Scan for the cell matching the given text and deliver its [X, Y] coordinate at center. 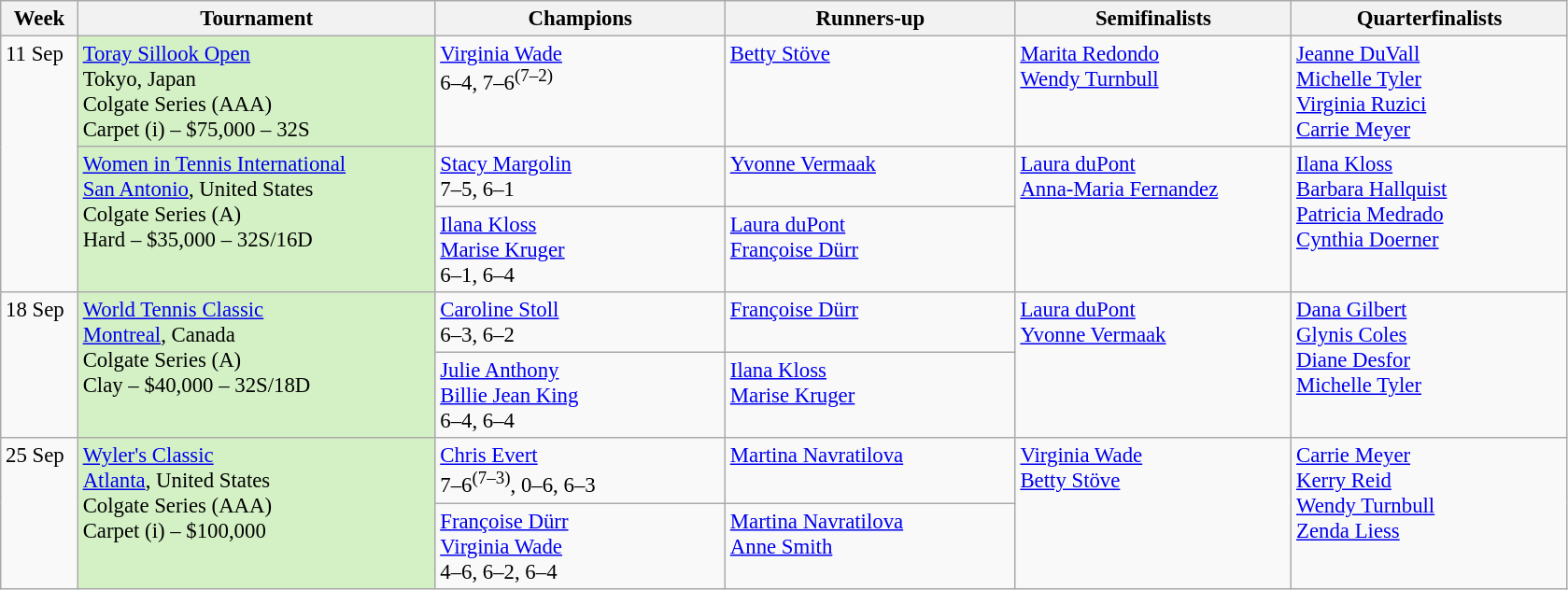
18 Sep [39, 365]
Wyler's Classic Atlanta, United StatesColgate Series (AAA)Carpet (i) – $100,000 [256, 513]
Virginia Wade 6–4, 7–6(7–2) [581, 91]
Women in Tennis International San Antonio, United StatesColgate Series (A) Hard – $35,000 – 32S/16D [256, 219]
Dana Gilbert Glynis Coles Diane Desfor Michelle Tyler [1430, 365]
Semifinalists [1153, 19]
Betty Stöve [870, 91]
Runners-up [870, 19]
Stacy Margolin 7–5, 6–1 [581, 177]
Ilana Kloss Marise Kruger [870, 396]
Martina Navratilova Anne Smith [870, 546]
Champions [581, 19]
Tournament [256, 19]
Martina Navratilova [870, 471]
Week [39, 19]
Laura duPont Anna-Maria Fernandez [1153, 219]
Jeanne DuVall Michelle Tyler Virginia Ruzici Carrie Meyer [1430, 91]
Françoise Dürr Virginia Wade 4–6, 6–2, 6–4 [581, 546]
Quarterfinalists [1430, 19]
Yvonne Vermaak [870, 177]
11 Sep [39, 164]
Laura duPont Yvonne Vermaak [1153, 365]
25 Sep [39, 513]
Laura duPont Françoise Dürr [870, 250]
Marita Redondo Wendy Turnbull [1153, 91]
Toray Sillook Open Tokyo, JapanColgate Series (AAA)Carpet (i) – $75,000 – 32S [256, 91]
Virginia Wade Betty Stöve [1153, 513]
Françoise Dürr [870, 323]
Caroline Stoll 6–3, 6–2 [581, 323]
Julie Anthony Billie Jean King 6–4, 6–4 [581, 396]
Carrie Meyer Kerry Reid Wendy Turnbull Zenda Liess [1430, 513]
World Tennis Classic Montreal, CanadaColgate Series (A) Clay – $40,000 – 32S/18D [256, 365]
Chris Evert 7–6(7–3), 0–6, 6–3 [581, 471]
Ilana Kloss Marise Kruger 6–1, 6–4 [581, 250]
Ilana Kloss Barbara Hallquist Patricia Medrado Cynthia Doerner [1430, 219]
